Detect which cell encompasses the target text, then output its (X, Y) center coordinate. 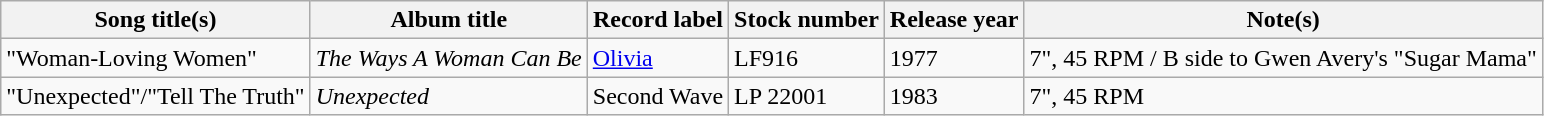
Song title(s) (156, 20)
Album title (448, 20)
Record label (658, 20)
1977 (954, 58)
Release year (954, 20)
LF916 (807, 58)
7", 45 RPM (1283, 96)
Stock number (807, 20)
1983 (954, 96)
7", 45 RPM / B side to Gwen Avery's "Sugar Mama" (1283, 58)
"Woman-Loving Women" (156, 58)
Unexpected (448, 96)
Note(s) (1283, 20)
"Unexpected"/"Tell The Truth" (156, 96)
Olivia (658, 58)
The Ways A Woman Can Be (448, 58)
LP 22001 (807, 96)
Second Wave (658, 96)
